Extract the [x, y] coordinate from the center of the cell holding the provided text.  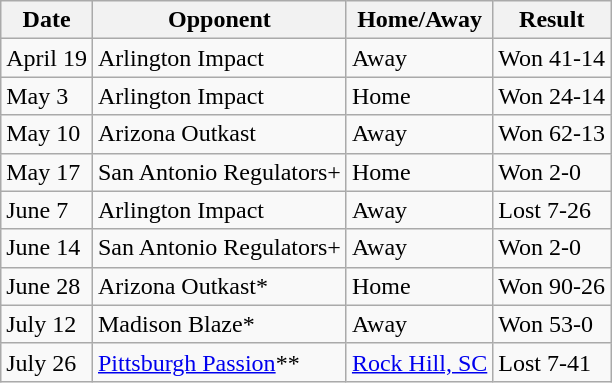
Home/Away [419, 20]
Won 90-26 [552, 286]
June 7 [47, 210]
Lost 7-26 [552, 210]
May 10 [47, 134]
April 19 [47, 58]
Opponent [219, 20]
Rock Hill, SC [419, 362]
Lost 7-41 [552, 362]
June 28 [47, 286]
July 26 [47, 362]
Won 24-14 [552, 96]
Date [47, 20]
Won 62-13 [552, 134]
May 17 [47, 172]
Madison Blaze* [219, 324]
Pittsburgh Passion** [219, 362]
Won 41-14 [552, 58]
May 3 [47, 96]
Result [552, 20]
June 14 [47, 248]
Arizona Outkast [219, 134]
July 12 [47, 324]
Won 53-0 [552, 324]
Arizona Outkast* [219, 286]
